Locate the cell with the specified text and output its (x, y) center coordinate. 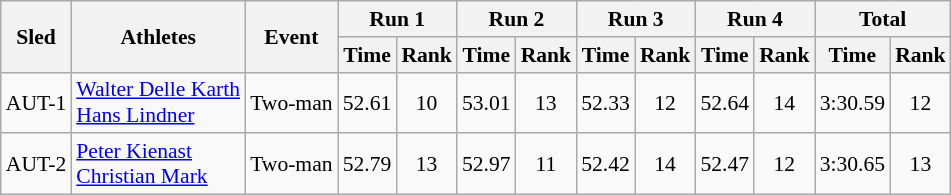
Event (292, 36)
52.47 (724, 164)
AUT-1 (36, 102)
Run 3 (636, 19)
Walter Delle KarthHans Lindner (158, 102)
10 (426, 102)
53.01 (486, 102)
Athletes (158, 36)
52.97 (486, 164)
52.33 (606, 102)
Peter KienastChristian Mark (158, 164)
Sled (36, 36)
3:30.65 (852, 164)
52.79 (368, 164)
AUT-2 (36, 164)
Run 4 (754, 19)
52.42 (606, 164)
52.61 (368, 102)
52.64 (724, 102)
3:30.59 (852, 102)
Total (883, 19)
11 (546, 164)
Run 1 (398, 19)
Run 2 (516, 19)
